Output the [x, y] coordinate of the center of the cell containing the given text.  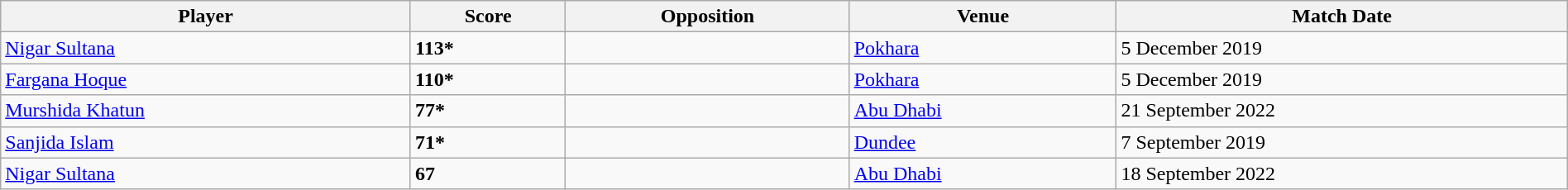
Score [488, 17]
Opposition [708, 17]
7 September 2019 [1341, 142]
113* [488, 48]
Match Date [1341, 17]
Dundee [982, 142]
77* [488, 111]
Venue [982, 17]
Fargana Hoque [206, 79]
21 September 2022 [1341, 111]
18 September 2022 [1341, 173]
110* [488, 79]
Sanjida Islam [206, 142]
67 [488, 173]
Murshida Khatun [206, 111]
Player [206, 17]
71* [488, 142]
